Capture the cell that displays the provided text and extract its [x, y] central coordinate. 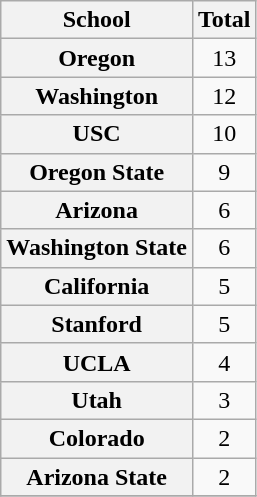
UCLA [97, 362]
Washington [97, 96]
USC [97, 134]
Utah [97, 400]
Washington State [97, 248]
12 [225, 96]
Total [225, 20]
California [97, 286]
Stanford [97, 324]
Oregon State [97, 172]
9 [225, 172]
Arizona State [97, 477]
4 [225, 362]
Arizona [97, 210]
10 [225, 134]
School [97, 20]
Colorado [97, 438]
13 [225, 58]
3 [225, 400]
Oregon [97, 58]
